Return the (X, Y) coordinate for the center point of the cell that contains the specified text.  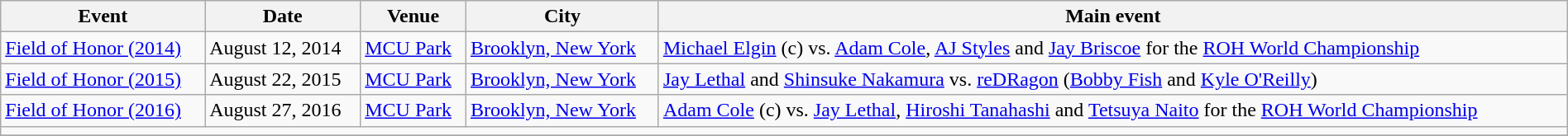
Field of Honor (2015) (103, 79)
Field of Honor (2016) (103, 110)
Main event (1113, 16)
August 12, 2014 (283, 48)
August 22, 2015 (283, 79)
Jay Lethal and Shinsuke Nakamura vs. reDRagon (Bobby Fish and Kyle O'Reilly) (1113, 79)
Venue (414, 16)
Adam Cole (c) vs. Jay Lethal, Hiroshi Tanahashi and Tetsuya Naito for the ROH World Championship (1113, 110)
Date (283, 16)
Event (103, 16)
August 27, 2016 (283, 110)
Field of Honor (2014) (103, 48)
City (562, 16)
Michael Elgin (c) vs. Adam Cole, AJ Styles and Jay Briscoe for the ROH World Championship (1113, 48)
